Extract the (x, y) coordinate from the center of the cell holding the provided text.  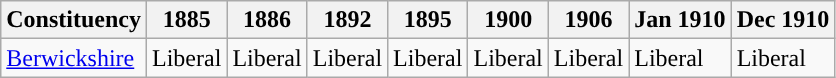
1906 (588, 20)
Dec 1910 (783, 20)
Berwickshire (74, 58)
Jan 1910 (680, 20)
1886 (267, 20)
1892 (347, 20)
1895 (428, 20)
1885 (186, 20)
1900 (508, 20)
Constituency (74, 20)
